Search for the cell housing the specified text and yield its (x, y) center coordinate. 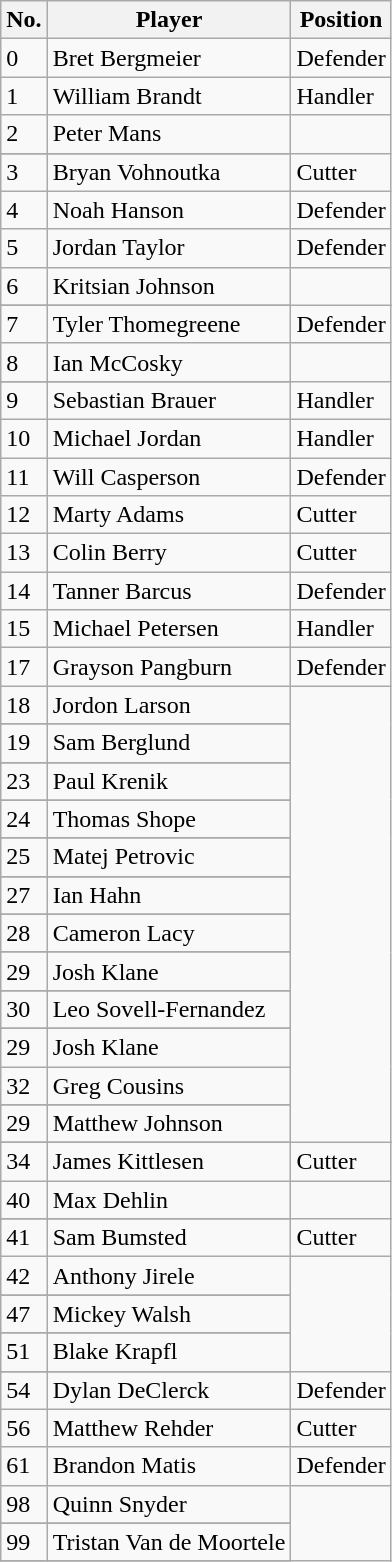
27 (24, 895)
Mickey Walsh (169, 1314)
Ian Hahn (169, 895)
Peter Mans (169, 134)
Michael Jordan (169, 438)
Position (341, 20)
Sam Bumsted (169, 1238)
Greg Cousins (169, 1085)
30 (24, 1009)
Kritsian Johnson (169, 286)
Ian McCosky (169, 362)
Matthew Johnson (169, 1124)
Leo Sovell-Fernandez (169, 1009)
Player (169, 20)
Michael Petersen (169, 629)
54 (24, 1390)
Bret Bergmeier (169, 58)
25 (24, 857)
28 (24, 933)
47 (24, 1314)
40 (24, 1200)
98 (24, 1504)
Quinn Snyder (169, 1504)
42 (24, 1276)
19 (24, 743)
0 (24, 58)
Will Casperson (169, 477)
Jordan Taylor (169, 248)
51 (24, 1352)
Matej Petrovic (169, 857)
17 (24, 667)
34 (24, 1162)
Tanner Barcus (169, 591)
3 (24, 172)
Grayson Pangburn (169, 667)
23 (24, 781)
Thomas Shope (169, 819)
41 (24, 1238)
Colin Berry (169, 553)
Tristan Van de Moortele (169, 1542)
Sam Berglund (169, 743)
14 (24, 591)
Jordon Larson (169, 705)
Marty Adams (169, 515)
4 (24, 210)
11 (24, 477)
6 (24, 286)
Bryan Vohnoutka (169, 172)
1 (24, 96)
Tyler Thomegreene (169, 324)
Noah Hanson (169, 210)
Blake Krapfl (169, 1352)
10 (24, 438)
15 (24, 629)
Sebastian Brauer (169, 400)
5 (24, 248)
32 (24, 1085)
Anthony Jirele (169, 1276)
Brandon Matis (169, 1466)
Max Dehlin (169, 1200)
9 (24, 400)
Dylan DeClerck (169, 1390)
8 (24, 362)
Cameron Lacy (169, 933)
13 (24, 553)
61 (24, 1466)
Matthew Rehder (169, 1428)
James Kittlesen (169, 1162)
24 (24, 819)
12 (24, 515)
7 (24, 324)
18 (24, 705)
No. (24, 20)
2 (24, 134)
99 (24, 1542)
Paul Krenik (169, 781)
56 (24, 1428)
William Brandt (169, 96)
